For the text-containing cell, return its midpoint in (x, y) coordinate format. 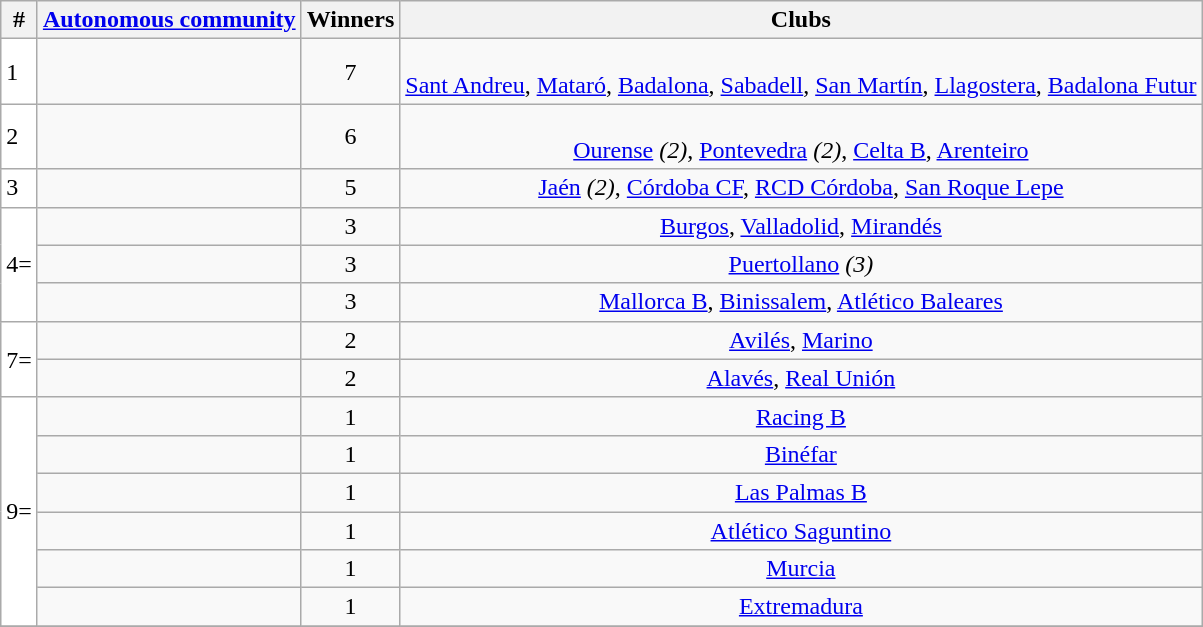
# (20, 20)
Binéfar (801, 454)
Murcia (801, 569)
Mallorca B, Binissalem, Atlético Baleares (801, 302)
Racing B (801, 416)
Avilés, Marino (801, 340)
Sant Andreu, Mataró, Badalona, Sabadell, San Martín, Llagostera, Badalona Futur (801, 72)
Clubs (801, 20)
Puertollano (3) (801, 264)
Jaén (2), Córdoba CF, RCD Córdoba, San Roque Lepe (801, 188)
6 (350, 136)
Winners (350, 20)
7= (20, 359)
Alavés, Real Unión (801, 378)
7 (350, 72)
Ourense (2), Pontevedra (2), Celta B, Arenteiro (801, 136)
5 (350, 188)
9= (20, 511)
Autonomous community (169, 20)
Atlético Saguntino (801, 531)
Las Palmas B (801, 492)
4= (20, 264)
Burgos, Valladolid, Mirandés (801, 226)
Extremadura (801, 607)
